Extract the (x, y) coordinate from the center of the cell holding the provided text.  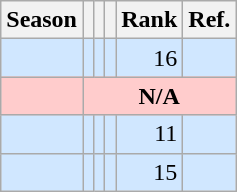
Rank (150, 20)
15 (150, 172)
N/A (158, 96)
Ref. (210, 20)
11 (150, 134)
Season (42, 20)
16 (150, 58)
